Scan for the cell matching the given text and deliver its (x, y) coordinate at center. 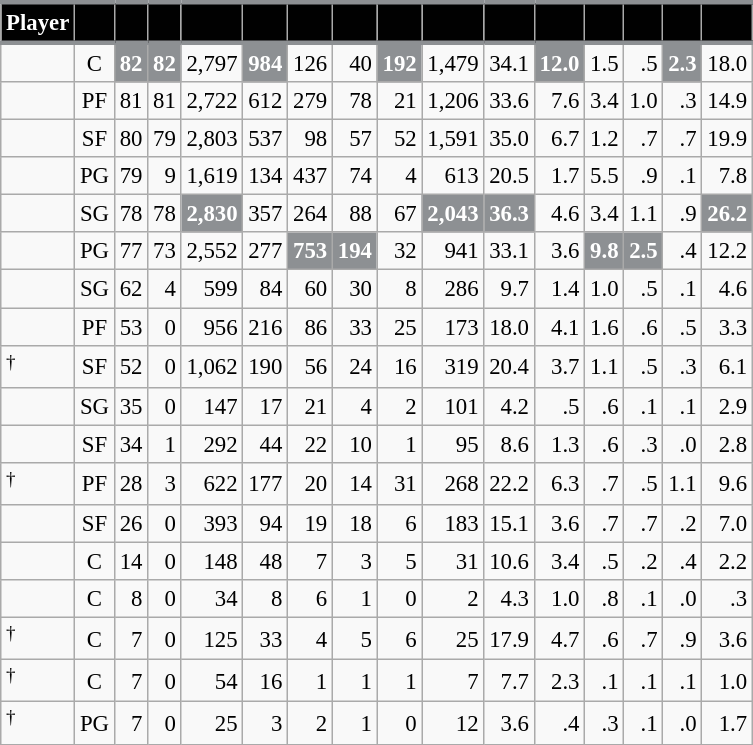
77 (130, 251)
1.3 (559, 444)
24 (354, 366)
1,591 (453, 139)
18 (354, 524)
12.0 (559, 62)
126 (310, 62)
125 (212, 639)
1,479 (453, 62)
15.1 (509, 524)
33.1 (509, 251)
1.2 (604, 139)
35.0 (509, 139)
73 (164, 251)
101 (453, 406)
134 (266, 176)
48 (266, 561)
1,062 (212, 366)
194 (354, 251)
622 (212, 484)
98 (310, 139)
56 (310, 366)
6.1 (727, 366)
613 (453, 176)
86 (310, 327)
5.5 (604, 176)
22.2 (509, 484)
612 (266, 101)
.8 (604, 599)
40 (354, 62)
268 (453, 484)
2,722 (212, 101)
22 (310, 444)
1.6 (604, 327)
2,552 (212, 251)
57 (354, 139)
2.2 (727, 561)
7.0 (727, 524)
26.2 (727, 214)
216 (266, 327)
7.8 (727, 176)
286 (453, 289)
537 (266, 139)
192 (400, 62)
292 (212, 444)
4.1 (559, 327)
599 (212, 289)
4.7 (559, 639)
984 (266, 62)
34.1 (509, 62)
9.8 (604, 251)
19.9 (727, 139)
437 (310, 176)
94 (266, 524)
19 (310, 524)
7.7 (509, 681)
1,619 (212, 176)
36.3 (509, 214)
956 (212, 327)
357 (266, 214)
53 (130, 327)
8.6 (509, 444)
35 (130, 406)
95 (453, 444)
10.6 (509, 561)
9 (164, 176)
183 (453, 524)
753 (310, 251)
33.6 (509, 101)
9.7 (509, 289)
74 (354, 176)
4.3 (509, 599)
12 (453, 723)
148 (212, 561)
12.2 (727, 251)
147 (212, 406)
2.8 (727, 444)
Player (38, 22)
2,830 (212, 214)
30 (354, 289)
3.3 (727, 327)
1.4 (559, 289)
7.6 (559, 101)
1,206 (453, 101)
3.7 (559, 366)
264 (310, 214)
28 (130, 484)
67 (400, 214)
20.4 (509, 366)
173 (453, 327)
44 (266, 444)
20.5 (509, 176)
17 (266, 406)
393 (212, 524)
80 (130, 139)
14.9 (727, 101)
190 (266, 366)
1.5 (604, 62)
32 (400, 251)
6.7 (559, 139)
60 (310, 289)
2.5 (644, 251)
941 (453, 251)
4.2 (509, 406)
26 (130, 524)
20 (310, 484)
2,043 (453, 214)
88 (354, 214)
6.3 (559, 484)
279 (310, 101)
2.9 (727, 406)
62 (130, 289)
2,797 (212, 62)
177 (266, 484)
9.6 (727, 484)
277 (266, 251)
84 (266, 289)
17.9 (509, 639)
10 (354, 444)
319 (453, 366)
2,803 (212, 139)
54 (212, 681)
